Capture the cell that displays the provided text and extract its [X, Y] central coordinate. 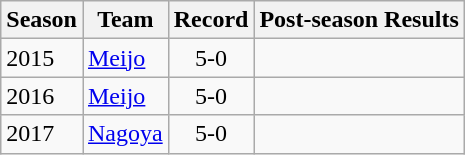
Team [125, 20]
Season [42, 20]
Record [211, 20]
2017 [42, 134]
Post-season Results [359, 20]
Nagoya [125, 134]
2015 [42, 58]
2016 [42, 96]
